Detect which cell encompasses the target text, then output its (x, y) center coordinate. 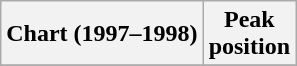
Peak position (249, 34)
Chart (1997–1998) (102, 34)
